Detect which cell encompasses the target text, then output its (X, Y) center coordinate. 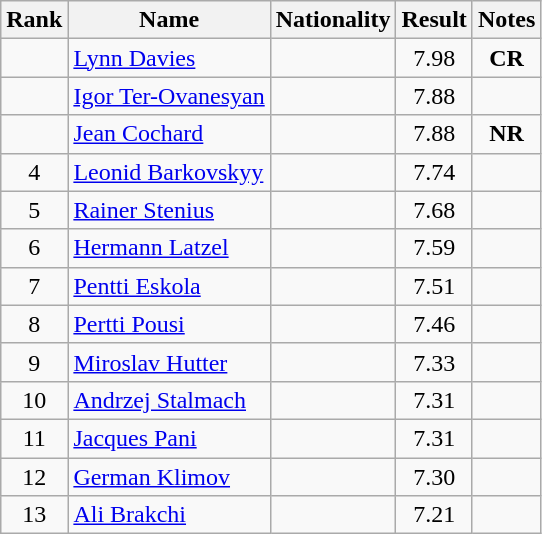
7.30 (434, 477)
German Klimov (169, 477)
5 (34, 210)
7.46 (434, 324)
Leonid Barkovskyy (169, 172)
Nationality (333, 20)
7.33 (434, 362)
4 (34, 172)
CR (506, 58)
Jacques Pani (169, 438)
Ali Brakchi (169, 515)
8 (34, 324)
7.21 (434, 515)
7 (34, 286)
Igor Ter-Ovanesyan (169, 96)
7.68 (434, 210)
7.74 (434, 172)
Lynn Davies (169, 58)
Andrzej Stalmach (169, 400)
7.51 (434, 286)
Pertti Pousi (169, 324)
11 (34, 438)
Rank (34, 20)
12 (34, 477)
13 (34, 515)
NR (506, 134)
Hermann Latzel (169, 248)
7.98 (434, 58)
Jean Cochard (169, 134)
Pentti Eskola (169, 286)
Name (169, 20)
Miroslav Hutter (169, 362)
7.59 (434, 248)
9 (34, 362)
Rainer Stenius (169, 210)
Notes (506, 20)
10 (34, 400)
6 (34, 248)
Result (434, 20)
